Return the [x, y] coordinate for the center point of the cell that contains the specified text.  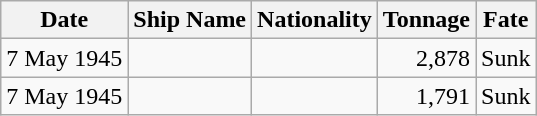
Tonnage [426, 20]
Fate [506, 20]
2,878 [426, 58]
Ship Name [190, 20]
Nationality [315, 20]
Date [64, 20]
1,791 [426, 96]
